Return the (X, Y) coordinate for the center point of the cell that contains the specified text.  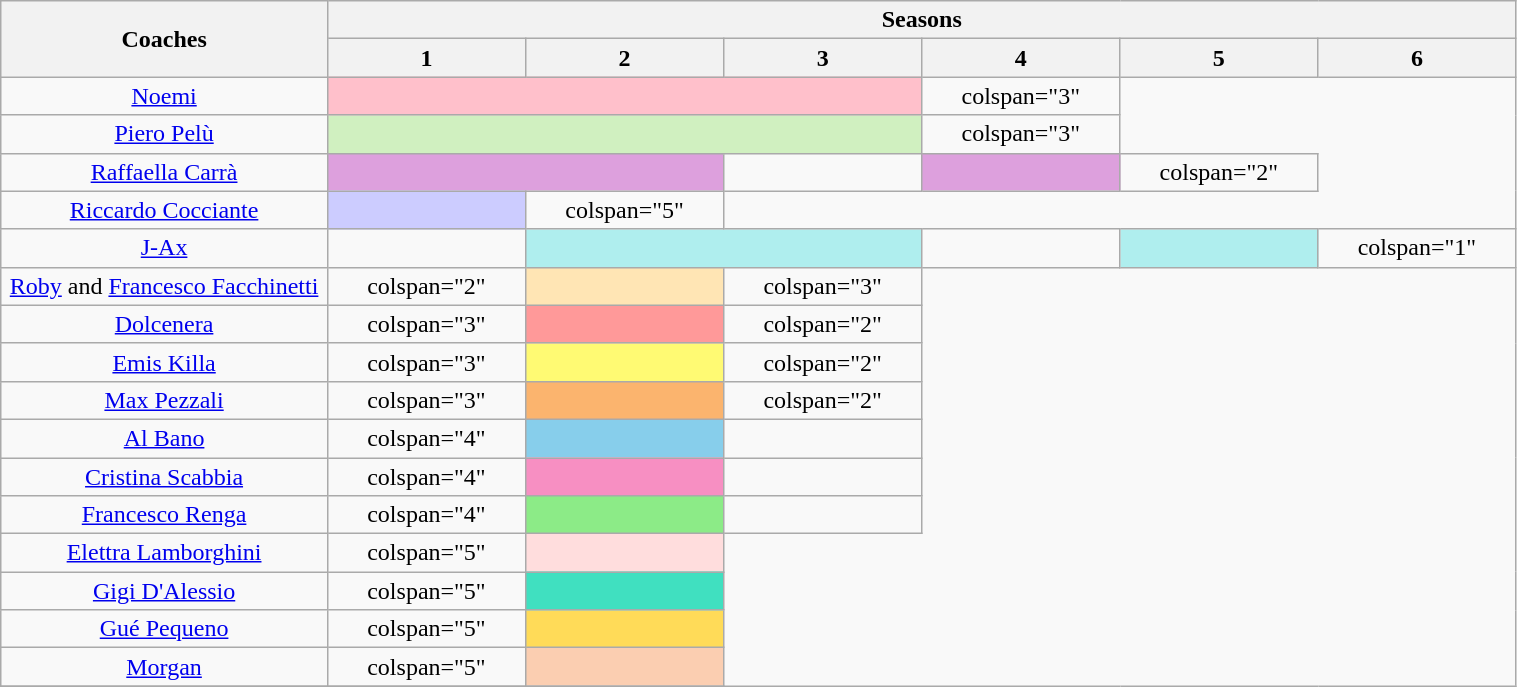
Cristina Scabbia (164, 477)
Francesco Renga (164, 515)
Dolcenera (164, 324)
Piero Pelù (164, 134)
Riccardo Cocciante (164, 210)
Coaches (164, 39)
J-Ax (164, 248)
6 (1417, 58)
Emis Killa (164, 362)
Al Bano (164, 438)
Gué Pequeno (164, 629)
4 (1021, 58)
5 (1219, 58)
Morgan (164, 667)
Max Pezzali (164, 400)
Gigi D'Alessio (164, 591)
Seasons (922, 20)
1 (426, 58)
colspan="1" (1417, 248)
2 (624, 58)
Noemi (164, 96)
Elettra Lamborghini (164, 553)
Roby and Francesco Facchinetti (164, 286)
Raffaella Carrà (164, 172)
3 (823, 58)
